Determine the (x, y) coordinate at the center of the cell enclosing the given text.  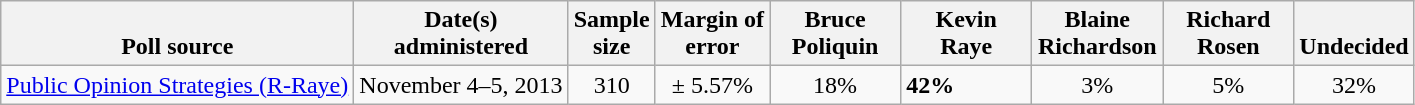
Poll source (178, 34)
42% (966, 85)
November 4–5, 2013 (461, 85)
Public Opinion Strategies (R-Raye) (178, 85)
5% (1228, 85)
BlaineRichardson (1098, 34)
Undecided (1354, 34)
Margin oferror (712, 34)
RichardRosen (1228, 34)
Samplesize (612, 34)
KevinRaye (966, 34)
± 5.57% (712, 85)
Date(s)administered (461, 34)
BrucePoliquin (836, 34)
18% (836, 85)
32% (1354, 85)
3% (1098, 85)
310 (612, 85)
